Return (x, y) of the center of cell containing provided text 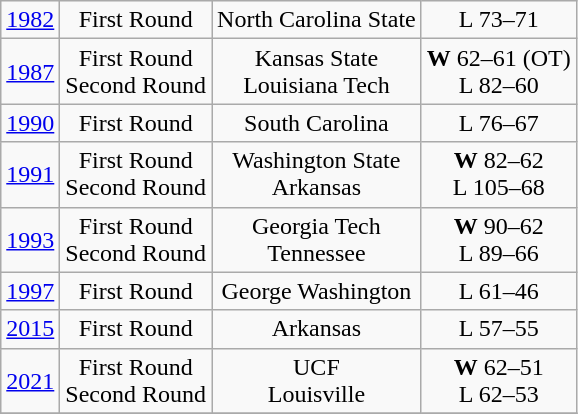
W 62–61 (OT)L 82–60 (498, 72)
South Carolina (317, 123)
1990 (30, 123)
W 62–51L 62–53 (498, 380)
1982 (30, 20)
1997 (30, 291)
2021 (30, 380)
Kansas StateLouisiana Tech (317, 72)
L 76–67 (498, 123)
W 90–62L 89–66 (498, 240)
Washington StateArkansas (317, 174)
L 61–46 (498, 291)
L 73–71 (498, 20)
UCFLouisville (317, 380)
1991 (30, 174)
1987 (30, 72)
Arkansas (317, 329)
George Washington (317, 291)
L 57–55 (498, 329)
W 82–62L 105–68 (498, 174)
North Carolina State (317, 20)
Georgia TechTennessee (317, 240)
2015 (30, 329)
1993 (30, 240)
